Locate the cell with the specified text and output its [x, y] center coordinate. 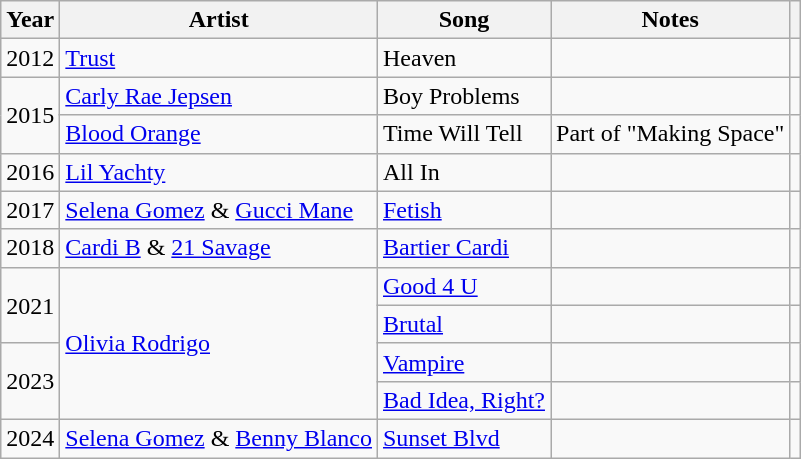
Brutal [464, 324]
2021 [30, 305]
Good 4 U [464, 286]
2012 [30, 58]
2016 [30, 172]
Blood Orange [219, 134]
Carly Rae Jepsen [219, 96]
All In [464, 172]
Year [30, 20]
Trust [219, 58]
Bartier Cardi [464, 248]
2024 [30, 438]
Time Will Tell [464, 134]
Vampire [464, 362]
2015 [30, 115]
Heaven [464, 58]
Sunset Blvd [464, 438]
Olivia Rodrigo [219, 343]
Selena Gomez & Benny Blanco [219, 438]
2018 [30, 248]
Cardi B & 21 Savage [219, 248]
2023 [30, 381]
Bad Idea, Right? [464, 400]
Selena Gomez & Gucci Mane [219, 210]
2017 [30, 210]
Song [464, 20]
Notes [670, 20]
Artist [219, 20]
Part of "Making Space" [670, 134]
Lil Yachty [219, 172]
Fetish [464, 210]
Boy Problems [464, 96]
